Detect which cell encompasses the target text, then output its (x, y) center coordinate. 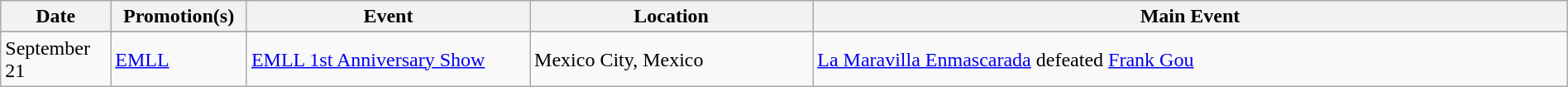
Event (388, 17)
Location (672, 17)
Mexico City, Mexico (672, 60)
EMLL 1st Anniversary Show (388, 60)
September 21 (56, 60)
Date (56, 17)
Main Event (1191, 17)
La Maravilla Enmascarada defeated Frank Gou (1191, 60)
Promotion(s) (179, 17)
EMLL (179, 60)
